Determine the [x, y] coordinate at the center of the cell enclosing the given text.  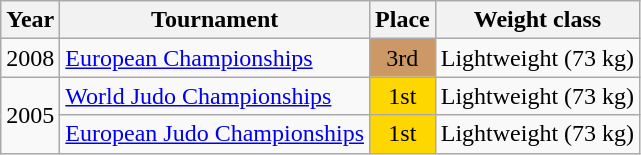
2008 [30, 58]
Year [30, 20]
European Judo Championships [215, 134]
3rd [403, 58]
2005 [30, 115]
World Judo Championships [215, 96]
Tournament [215, 20]
European Championships [215, 58]
Weight class [537, 20]
Place [403, 20]
